Return [x, y] of the center of cell containing provided text 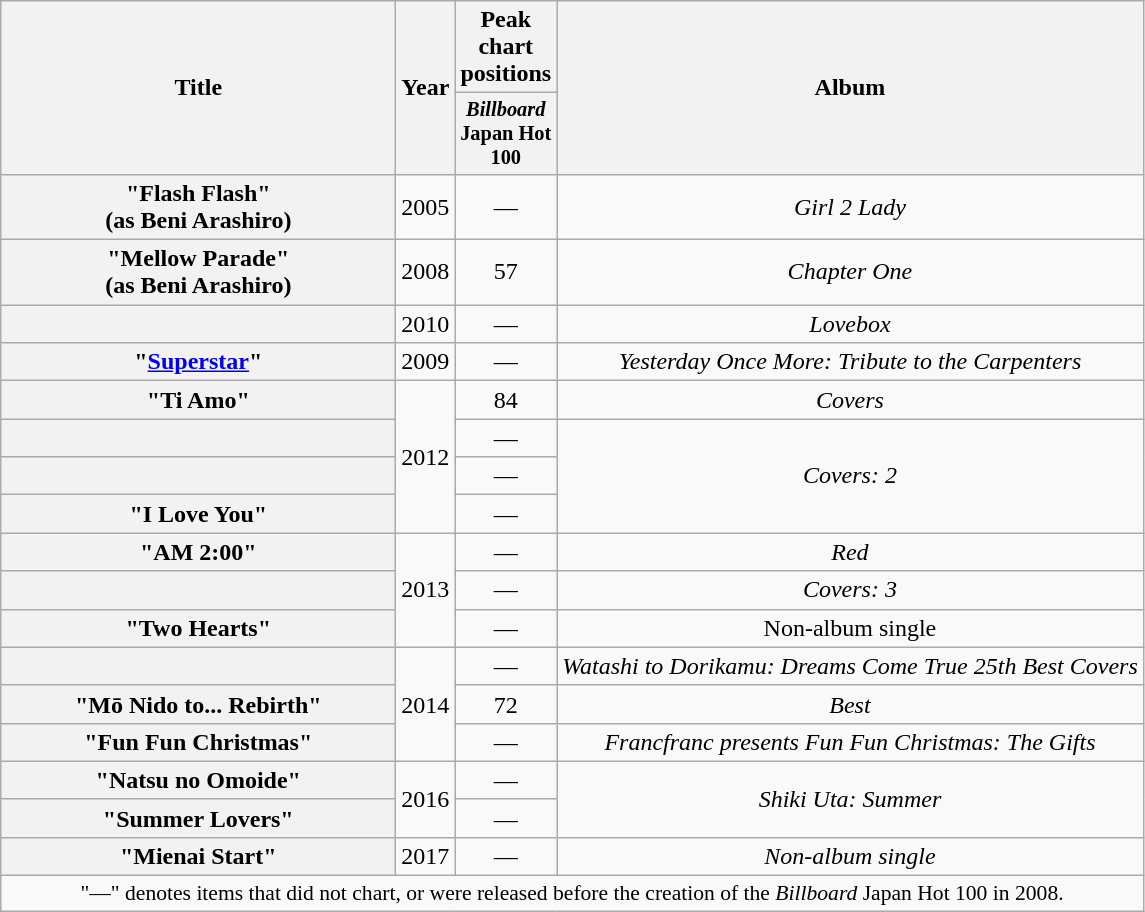
Shiki Uta: Summer [850, 799]
"Superstar" [198, 362]
"AM 2:00" [198, 552]
"Two Hearts" [198, 628]
2012 [426, 457]
Album [850, 88]
Year [426, 88]
Covers [850, 400]
"Ti Amo" [198, 400]
"Summer Lovers" [198, 818]
"I Love You" [198, 514]
2017 [426, 856]
2014 [426, 704]
Francfranc presents Fun Fun Christmas: The Gifts [850, 742]
Billboard Japan Hot 100 [506, 134]
2016 [426, 799]
Girl 2 Lady [850, 206]
"Mō Nido to... Rebirth" [198, 704]
Lovebox [850, 324]
57 [506, 272]
Covers: 2 [850, 476]
Title [198, 88]
"Natsu no Omoide" [198, 780]
2008 [426, 272]
84 [506, 400]
2013 [426, 590]
"Fun Fun Christmas" [198, 742]
"Mellow Parade"(as Beni Arashiro) [198, 272]
2005 [426, 206]
Watashi to Dorikamu: Dreams Come True 25th Best Covers [850, 666]
Yesterday Once More: Tribute to the Carpenters [850, 362]
"Flash Flash"(as Beni Arashiro) [198, 206]
Peak chart positions [506, 47]
2009 [426, 362]
2010 [426, 324]
Covers: 3 [850, 590]
72 [506, 704]
"Mienai Start" [198, 856]
Chapter One [850, 272]
Best [850, 704]
Red [850, 552]
"—" denotes items that did not chart, or were released before the creation of the Billboard Japan Hot 100 in 2008. [572, 894]
